Determine the (X, Y) coordinate at the center of the cell enclosing the given text.  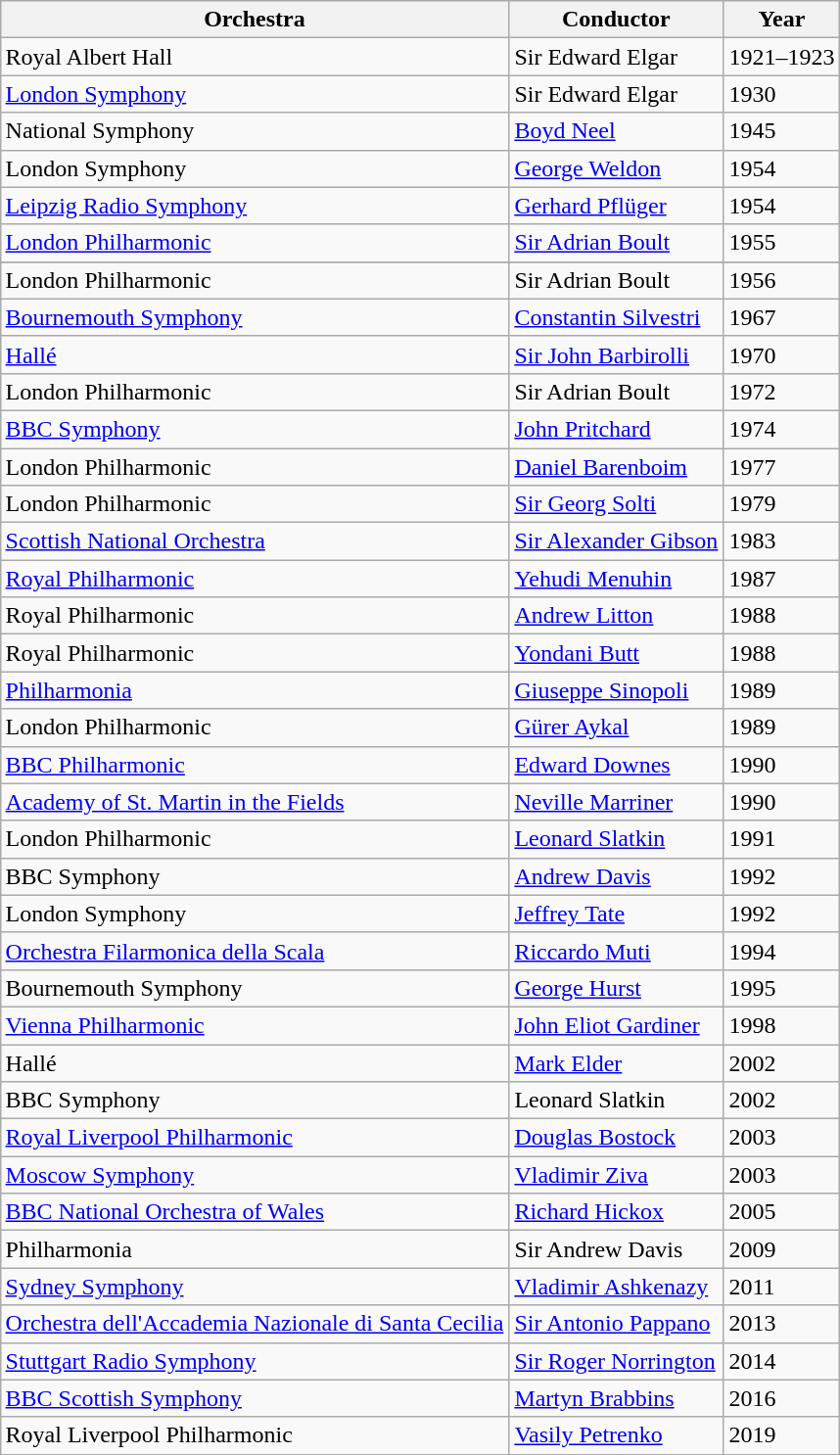
1998 (781, 1025)
Moscow Symphony (255, 1175)
George Weldon (617, 168)
BBC Philharmonic (255, 765)
1955 (781, 243)
2014 (781, 1361)
2013 (781, 1324)
1977 (781, 467)
2019 (781, 1435)
Sir Georg Solti (617, 504)
2016 (781, 1398)
Year (781, 20)
Edward Downes (617, 765)
Richard Hickox (617, 1212)
Sir Alexander Gibson (617, 541)
Mark Elder (617, 1062)
Neville Marriner (617, 802)
Sir Andrew Davis (617, 1249)
Douglas Bostock (617, 1138)
1979 (781, 504)
Yondani Butt (617, 653)
1956 (781, 280)
2011 (781, 1287)
1983 (781, 541)
Orchestra dell'Accademia Nazionale di Santa Cecilia (255, 1324)
1972 (781, 392)
1945 (781, 131)
BBC National Orchestra of Wales (255, 1212)
Andrew Davis (617, 876)
BBC Scottish Symphony (255, 1398)
Orchestra (255, 20)
Boyd Neel (617, 131)
Jeffrey Tate (617, 914)
Sir Antonio Pappano (617, 1324)
Stuttgart Radio Symphony (255, 1361)
2005 (781, 1212)
2009 (781, 1249)
Vladimir Ziva (617, 1175)
Sir John Barbirolli (617, 354)
Sir Roger Norrington (617, 1361)
George Hurst (617, 988)
Academy of St. Martin in the Fields (255, 802)
Andrew Litton (617, 616)
1967 (781, 317)
Scottish National Orchestra (255, 541)
1974 (781, 429)
1921–1923 (781, 57)
Vladimir Ashkenazy (617, 1287)
Gerhard Pflüger (617, 206)
Leipzig Radio Symphony (255, 206)
Conductor (617, 20)
Giuseppe Sinopoli (617, 690)
Constantin Silvestri (617, 317)
Martyn Brabbins (617, 1398)
John Eliot Gardiner (617, 1025)
National Symphony (255, 131)
Yehudi Menuhin (617, 579)
John Pritchard (617, 429)
Gürer Aykal (617, 727)
Daniel Barenboim (617, 467)
1987 (781, 579)
Riccardo Muti (617, 951)
Vasily Petrenko (617, 1435)
1994 (781, 951)
Orchestra Filarmonica della Scala (255, 951)
Vienna Philharmonic (255, 1025)
Sydney Symphony (255, 1287)
Royal Albert Hall (255, 57)
1970 (781, 354)
1995 (781, 988)
1991 (781, 839)
1930 (781, 94)
